Provide the (X, Y) coordinate of the cell's center where the given text is located.  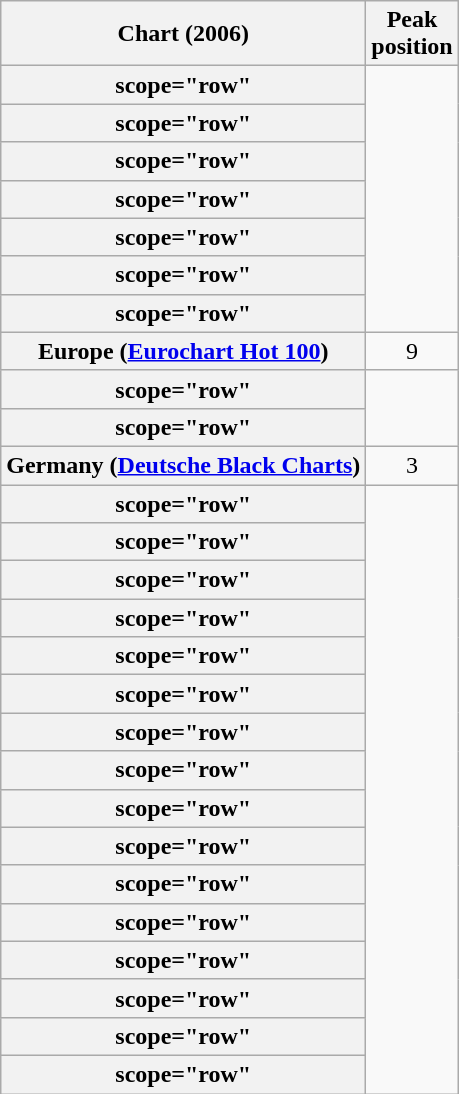
Chart (2006) (184, 34)
Europe (Eurochart Hot 100) (184, 351)
3 (412, 465)
9 (412, 351)
Germany (Deutsche Black Charts) (184, 465)
Peakposition (412, 34)
